Provide the [X, Y] coordinate of the cell's center where the given text is located.  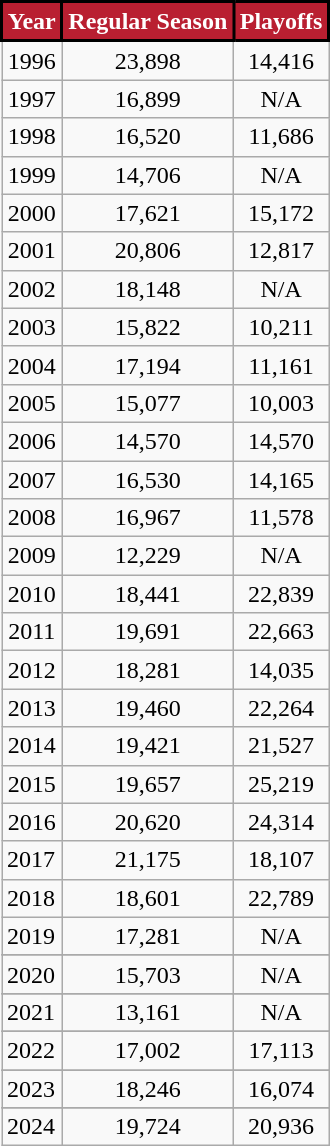
2018 [32, 898]
10,003 [282, 403]
14,035 [282, 670]
21,527 [282, 746]
17,113 [282, 1050]
19,691 [148, 632]
2012 [32, 670]
2008 [32, 518]
22,264 [282, 708]
1997 [32, 99]
2013 [32, 708]
2016 [32, 822]
2006 [32, 441]
17,281 [148, 936]
2010 [32, 594]
Year [32, 22]
20,620 [148, 822]
2024 [32, 1127]
2020 [32, 974]
18,601 [148, 898]
18,246 [148, 1089]
14,706 [148, 175]
19,460 [148, 708]
1996 [32, 60]
2009 [32, 556]
2007 [32, 479]
18,107 [282, 860]
15,703 [148, 974]
19,421 [148, 746]
15,077 [148, 403]
2022 [32, 1050]
16,074 [282, 1089]
2021 [32, 1012]
21,175 [148, 860]
1998 [32, 137]
Regular Season [148, 22]
16,530 [148, 479]
2011 [32, 632]
1999 [32, 175]
22,789 [282, 898]
13,161 [148, 1012]
12,229 [148, 556]
15,822 [148, 327]
2015 [32, 784]
11,686 [282, 137]
18,148 [148, 289]
17,002 [148, 1050]
16,899 [148, 99]
2014 [32, 746]
2019 [32, 936]
18,281 [148, 670]
16,520 [148, 137]
2001 [32, 251]
20,806 [148, 251]
2017 [32, 860]
14,416 [282, 60]
12,817 [282, 251]
19,724 [148, 1127]
22,839 [282, 594]
17,621 [148, 213]
Playoffs [282, 22]
17,194 [148, 365]
2000 [32, 213]
14,165 [282, 479]
16,967 [148, 518]
20,936 [282, 1127]
2002 [32, 289]
11,161 [282, 365]
24,314 [282, 822]
25,219 [282, 784]
10,211 [282, 327]
2005 [32, 403]
23,898 [148, 60]
11,578 [282, 518]
22,663 [282, 632]
19,657 [148, 784]
18,441 [148, 594]
15,172 [282, 213]
2023 [32, 1089]
2004 [32, 365]
2003 [32, 327]
